Capture the cell that displays the provided text and extract its (X, Y) central coordinate. 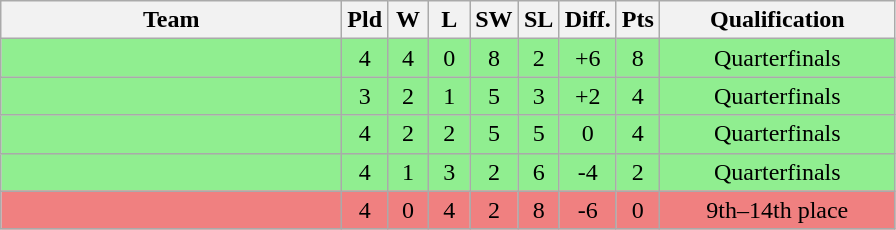
W (408, 20)
SW (494, 20)
-4 (588, 172)
Diff. (588, 20)
+2 (588, 96)
Pts (638, 20)
SL (538, 20)
9th–14th place (777, 210)
6 (538, 172)
Pld (365, 20)
+6 (588, 58)
-6 (588, 210)
Qualification (777, 20)
L (450, 20)
Team (172, 20)
